Find where the given text appears and provide that cell's center as [X, Y] coordinate. 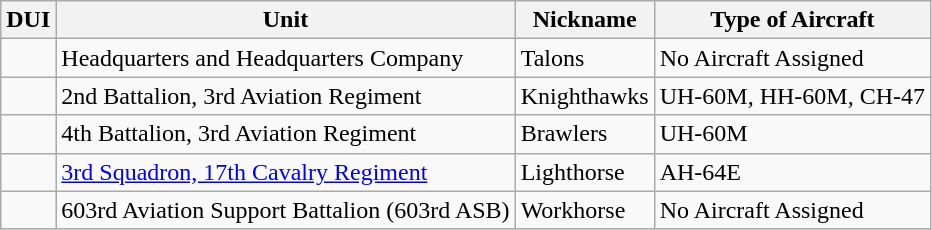
Type of Aircraft [792, 20]
Unit [286, 20]
3rd Squadron, 17th Cavalry Regiment [286, 172]
UH-60M, HH-60M, CH-47 [792, 96]
2nd Battalion, 3rd Aviation Regiment [286, 96]
Lighthorse [584, 172]
603rd Aviation Support Battalion (603rd ASB) [286, 210]
Headquarters and Headquarters Company [286, 58]
Knighthawks [584, 96]
Nickname [584, 20]
DUI [28, 20]
UH-60M [792, 134]
Brawlers [584, 134]
Workhorse [584, 210]
AH-64E [792, 172]
Talons [584, 58]
4th Battalion, 3rd Aviation Regiment [286, 134]
